Scan for the cell matching the given text and deliver its (x, y) coordinate at center. 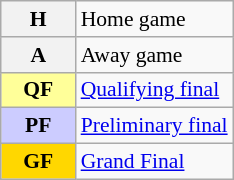
Away game (154, 55)
GF (38, 162)
Grand Final (154, 162)
H (38, 19)
QF (38, 90)
Qualifying final (154, 90)
PF (38, 126)
Preliminary final (154, 126)
A (38, 55)
Home game (154, 19)
